Capture the cell that displays the provided text and extract its (x, y) central coordinate. 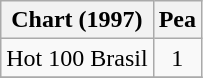
Chart (1997) (77, 20)
Hot 100 Brasil (77, 58)
1 (177, 58)
Pea (177, 20)
